Detect which cell encompasses the target text, then output its (X, Y) center coordinate. 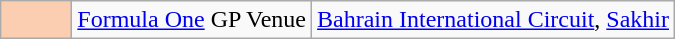
Formula One GP Venue (192, 20)
Bahrain International Circuit, Sakhir (494, 20)
